Extract the [x, y] coordinate from the center of the cell holding the provided text.  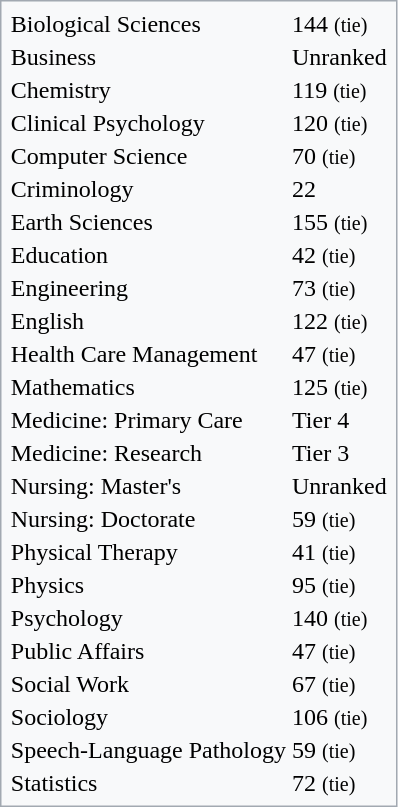
Biological Sciences [148, 24]
Nursing: Master's [148, 486]
Psychology [148, 618]
Medicine: Research [148, 453]
Earth Sciences [148, 222]
Physical Therapy [148, 552]
Tier 3 [340, 453]
Mathematics [148, 387]
41 (tie) [340, 552]
Sociology [148, 717]
140 (tie) [340, 618]
Education [148, 255]
Clinical Psychology [148, 123]
42 (tie) [340, 255]
155 (tie) [340, 222]
Tier 4 [340, 420]
Physics [148, 585]
Computer Science [148, 156]
Chemistry [148, 90]
120 (tie) [340, 123]
95 (tie) [340, 585]
106 (tie) [340, 717]
70 (tie) [340, 156]
22 [340, 189]
Engineering [148, 288]
Criminology [148, 189]
144 (tie) [340, 24]
73 (tie) [340, 288]
Social Work [148, 684]
67 (tie) [340, 684]
Business [148, 57]
Public Affairs [148, 651]
Health Care Management [148, 354]
Statistics [148, 783]
Nursing: Doctorate [148, 519]
English [148, 321]
Medicine: Primary Care [148, 420]
Speech-Language Pathology [148, 750]
72 (tie) [340, 783]
122 (tie) [340, 321]
125 (tie) [340, 387]
119 (tie) [340, 90]
